Determine the [x, y] coordinate at the center of the cell enclosing the given text.  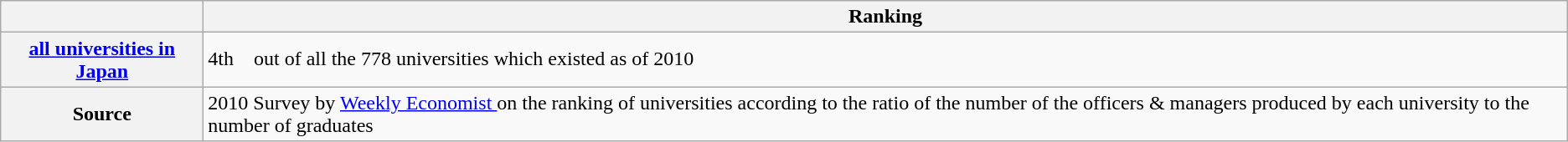
all universities in Japan [102, 60]
Ranking [885, 17]
Source [102, 114]
4th out of all the 778 universities which existed as of 2010 [885, 60]
